For the text-containing cell, return its midpoint in (x, y) coordinate format. 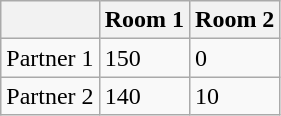
Partner 1 (50, 58)
0 (235, 58)
140 (144, 96)
Room 1 (144, 20)
Room 2 (235, 20)
10 (235, 96)
150 (144, 58)
Partner 2 (50, 96)
